From the cell containing the given text, extract its center point as (x, y) coordinate. 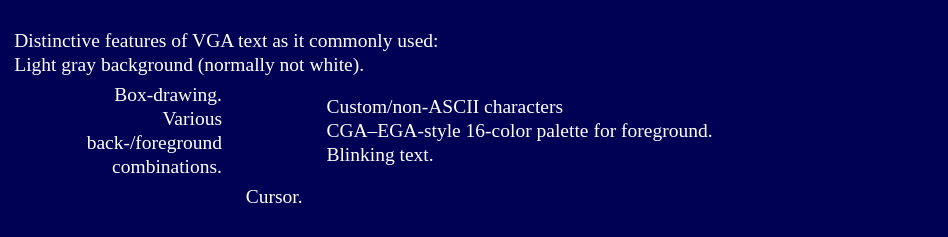
Cursor. (274, 208)
Box-drawing.Variousback-/foregroundcombinations. (113, 130)
Custom/non-ASCII charactersCGA–EGA-style 16-color palette for foreground.Blinking text. (635, 130)
Distinctive features of VGA text as it commonly used: Light gray background (normally not white). (474, 40)
